Scan for the cell matching the given text and deliver its (X, Y) coordinate at center. 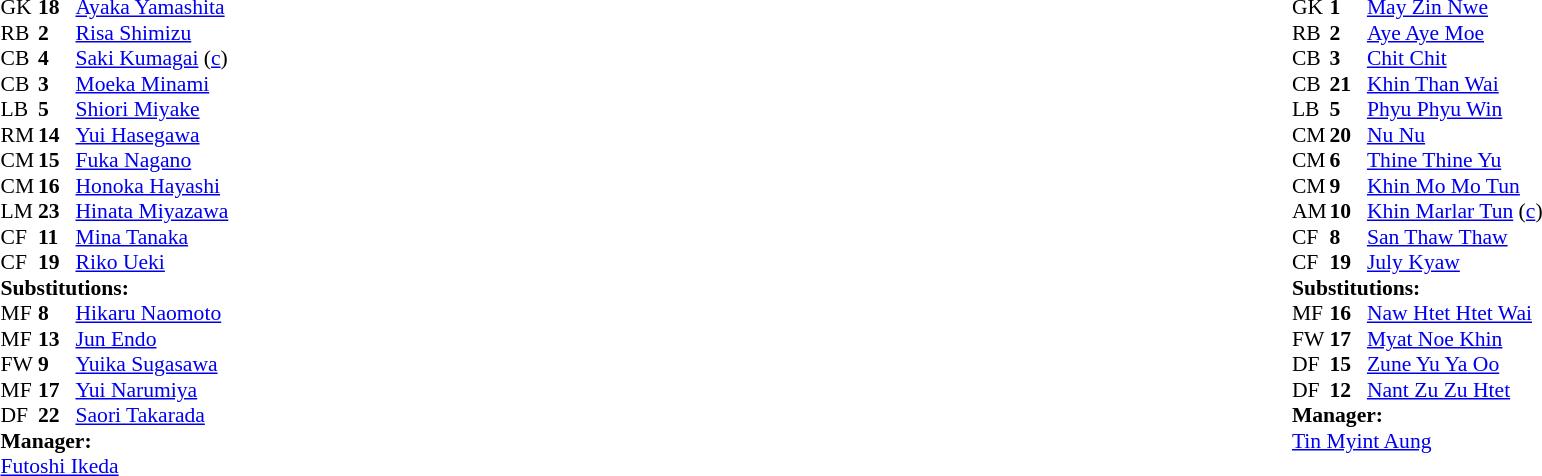
Yuika Sugasawa (152, 365)
Honoka Hayashi (152, 186)
Yui Hasegawa (152, 135)
Fuka Nagano (152, 161)
Substitutions: (114, 288)
Hikaru Naomoto (152, 313)
Moeka Minami (152, 84)
22 (57, 415)
Shiori Miyake (152, 109)
4 (57, 59)
Risa Shimizu (152, 33)
23 (57, 211)
20 (1348, 135)
Riko Ueki (152, 263)
10 (1348, 211)
Manager: (114, 441)
Mina Tanaka (152, 237)
Yui Narumiya (152, 390)
6 (1348, 161)
LM (19, 211)
11 (57, 237)
Saori Takarada (152, 415)
RM (19, 135)
Hinata Miyazawa (152, 211)
AM (1311, 211)
Jun Endo (152, 339)
Saki Kumagai (c) (152, 59)
12 (1348, 390)
21 (1348, 84)
13 (57, 339)
14 (57, 135)
